Identify which cell holds the provided text, then report its (X, Y) central coordinate. 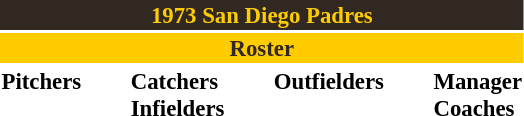
1973 San Diego Padres (262, 15)
Roster (262, 48)
